Output the [X, Y] coordinate of the center of the cell containing the given text.  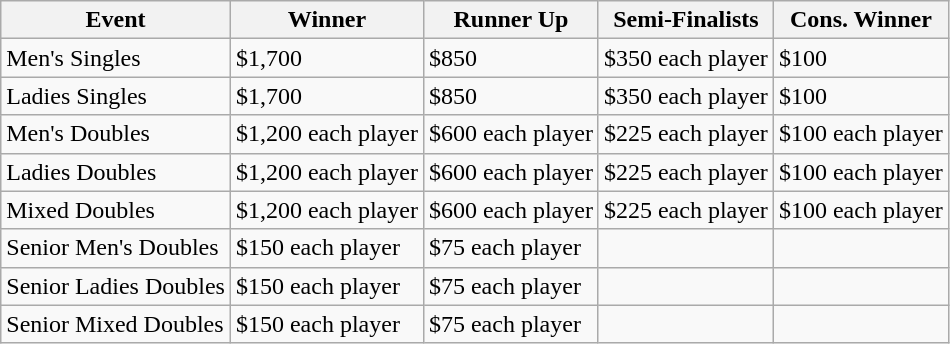
Men's Doubles [116, 134]
Men's Singles [116, 58]
Ladies Doubles [116, 172]
Senior Men's Doubles [116, 248]
Mixed Doubles [116, 210]
Event [116, 20]
Runner Up [510, 20]
Senior Mixed Doubles [116, 324]
Senior Ladies Doubles [116, 286]
Ladies Singles [116, 96]
Winner [326, 20]
Cons. Winner [860, 20]
Semi-Finalists [686, 20]
